Extract the (X, Y) coordinate from the center of the cell holding the provided text.  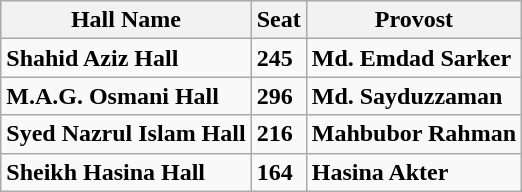
Mahbubor Rahman (414, 134)
Seat (278, 20)
Hall Name (126, 20)
216 (278, 134)
Md. Emdad Sarker (414, 58)
Provost (414, 20)
245 (278, 58)
164 (278, 172)
Md. Sayduzzaman (414, 96)
Shahid Aziz Hall (126, 58)
Syed Nazrul Islam Hall (126, 134)
M.A.G. Osmani Hall (126, 96)
Sheikh Hasina Hall (126, 172)
296 (278, 96)
Hasina Akter (414, 172)
